From the cell containing the given text, extract its center point as (X, Y) coordinate. 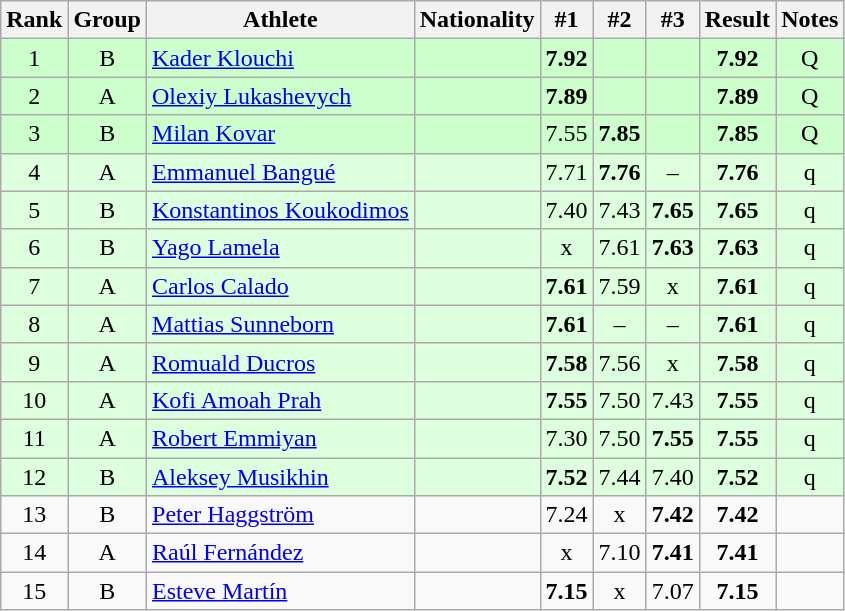
13 (34, 515)
Athlete (281, 20)
Raúl Fernández (281, 553)
Romuald Ducros (281, 362)
7.44 (620, 477)
7.24 (566, 515)
Milan Kovar (281, 134)
Robert Emmiyan (281, 438)
3 (34, 134)
11 (34, 438)
7.56 (620, 362)
Yago Lamela (281, 248)
Nationality (477, 20)
Konstantinos Koukodimos (281, 210)
Group (108, 20)
10 (34, 400)
Mattias Sunneborn (281, 324)
Rank (34, 20)
Aleksey Musikhin (281, 477)
7.07 (672, 591)
9 (34, 362)
Esteve Martín (281, 591)
Kofi Amoah Prah (281, 400)
Emmanuel Bangué (281, 172)
7.59 (620, 286)
Result (737, 20)
7.71 (566, 172)
Carlos Calado (281, 286)
14 (34, 553)
6 (34, 248)
Kader Klouchi (281, 58)
12 (34, 477)
7 (34, 286)
#3 (672, 20)
4 (34, 172)
7.10 (620, 553)
Peter Haggström (281, 515)
1 (34, 58)
5 (34, 210)
8 (34, 324)
#2 (620, 20)
Olexiy Lukashevych (281, 96)
15 (34, 591)
7.30 (566, 438)
2 (34, 96)
Notes (810, 20)
#1 (566, 20)
